Identify which cell holds the provided text, then report its [x, y] central coordinate. 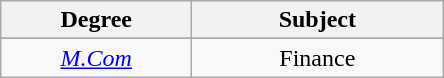
Subject [318, 20]
M.Com [96, 58]
Finance [318, 58]
Degree [96, 20]
